Provide the (x, y) coordinate of the cell's center where the given text is located.  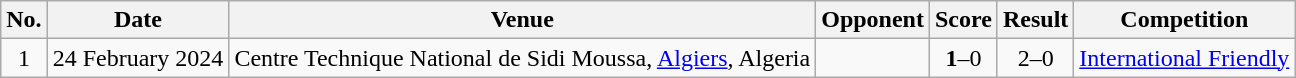
Date (138, 20)
Venue (522, 20)
Opponent (873, 20)
2–0 (1035, 58)
Competition (1184, 20)
No. (24, 20)
International Friendly (1184, 58)
Centre Technique National de Sidi Moussa, Algiers, Algeria (522, 58)
1–0 (963, 58)
Result (1035, 20)
24 February 2024 (138, 58)
Score (963, 20)
1 (24, 58)
